Output the [x, y] coordinate of the center of the cell containing the given text.  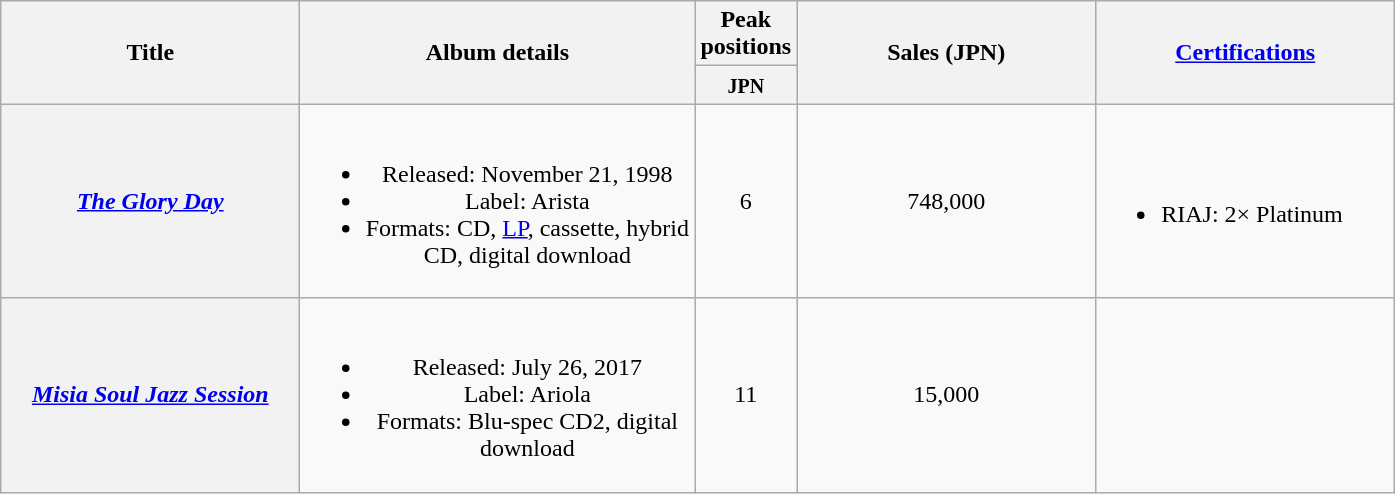
11 [746, 395]
15,000 [946, 395]
Misia Soul Jazz Session [150, 395]
Sales (JPN) [946, 52]
748,000 [946, 201]
Peak positions [746, 34]
Released: July 26, 2017Label: AriolaFormats: Blu-spec CD2, digital download [498, 395]
The Glory Day [150, 201]
Certifications [1246, 52]
JPN [746, 85]
6 [746, 201]
Title [150, 52]
Released: November 21, 1998Label: AristaFormats: CD, LP, cassette, hybrid CD, digital download [498, 201]
RIAJ: 2× Platinum [1246, 201]
Album details [498, 52]
